Return the (X, Y) coordinate for the center point of the cell that contains the specified text.  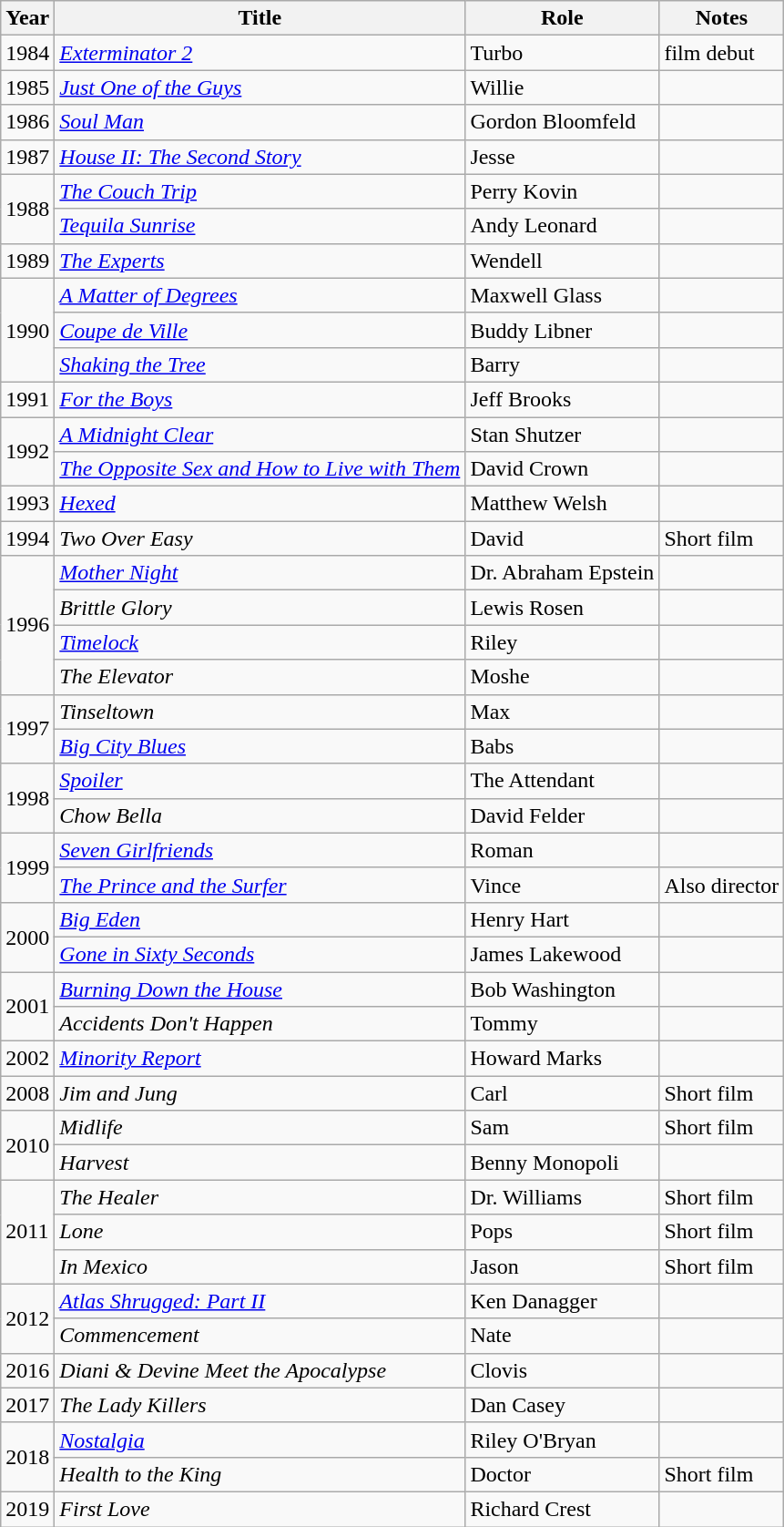
For the Boys (260, 399)
The Lady Killers (260, 1405)
Exterminator 2 (260, 53)
Just One of the Guys (260, 87)
Burning Down the House (260, 989)
Max (563, 712)
Mother Night (260, 573)
2016 (27, 1370)
Jeff Brooks (563, 399)
Midlife (260, 1128)
Buddy Libner (563, 330)
Lone (260, 1232)
Clovis (563, 1370)
Brittle Glory (260, 608)
James Lakewood (563, 954)
Babs (563, 746)
1999 (27, 867)
2018 (27, 1457)
Sam (563, 1128)
Atlas Shrugged: Part II (260, 1301)
1989 (27, 261)
film debut (721, 53)
Dr. Williams (563, 1197)
Gone in Sixty Seconds (260, 954)
Howard Marks (563, 1059)
Two Over Easy (260, 538)
2017 (27, 1405)
2000 (27, 937)
Riley O'Bryan (563, 1440)
Matthew Welsh (563, 504)
1987 (27, 157)
Perry Kovin (563, 191)
David (563, 538)
The Elevator (260, 677)
Timelock (260, 642)
Henry Hart (563, 919)
1990 (27, 330)
Harvest (260, 1163)
Year (27, 18)
Nostalgia (260, 1440)
1997 (27, 729)
1994 (27, 538)
1996 (27, 625)
Andy Leonard (563, 226)
First Love (260, 1509)
Turbo (563, 53)
Pops (563, 1232)
1991 (27, 399)
Notes (721, 18)
Health to the King (260, 1474)
In Mexico (260, 1266)
Stan Shutzer (563, 435)
Jesse (563, 157)
Commencement (260, 1336)
The Opposite Sex and How to Live with Them (260, 469)
Also director (721, 885)
Bob Washington (563, 989)
Ken Danagger (563, 1301)
Tequila Sunrise (260, 226)
Jason (563, 1266)
1998 (27, 798)
2010 (27, 1145)
Spoiler (260, 781)
2002 (27, 1059)
Dan Casey (563, 1405)
The Healer (260, 1197)
Maxwell Glass (563, 295)
House II: The Second Story (260, 157)
2019 (27, 1509)
Roman (563, 850)
The Prince and the Surfer (260, 885)
Gordon Bloomfeld (563, 122)
Lewis Rosen (563, 608)
Title (260, 18)
2001 (27, 1006)
1984 (27, 53)
Chow Bella (260, 815)
The Experts (260, 261)
Big City Blues (260, 746)
Moshe (563, 677)
2012 (27, 1318)
1986 (27, 122)
A Midnight Clear (260, 435)
Benny Monopoli (563, 1163)
Diani & Devine Meet the Apocalypse (260, 1370)
Shaking the Tree (260, 364)
The Attendant (563, 781)
2011 (27, 1232)
Tinseltown (260, 712)
Hexed (260, 504)
Barry (563, 364)
Nate (563, 1336)
Coupe de Ville (260, 330)
Accidents Don't Happen (260, 1024)
Role (563, 18)
Carl (563, 1093)
Wendell (563, 261)
Doctor (563, 1474)
Vince (563, 885)
David Felder (563, 815)
Tommy (563, 1024)
Richard Crest (563, 1509)
Dr. Abraham Epstein (563, 573)
Riley (563, 642)
2008 (27, 1093)
The Couch Trip (260, 191)
Willie (563, 87)
Soul Man (260, 122)
A Matter of Degrees (260, 295)
Minority Report (260, 1059)
David Crown (563, 469)
Jim and Jung (260, 1093)
1993 (27, 504)
1985 (27, 87)
Big Eden (260, 919)
1992 (27, 452)
Seven Girlfriends (260, 850)
1988 (27, 209)
